Determine the (x, y) coordinate at the center of the cell enclosing the given text.  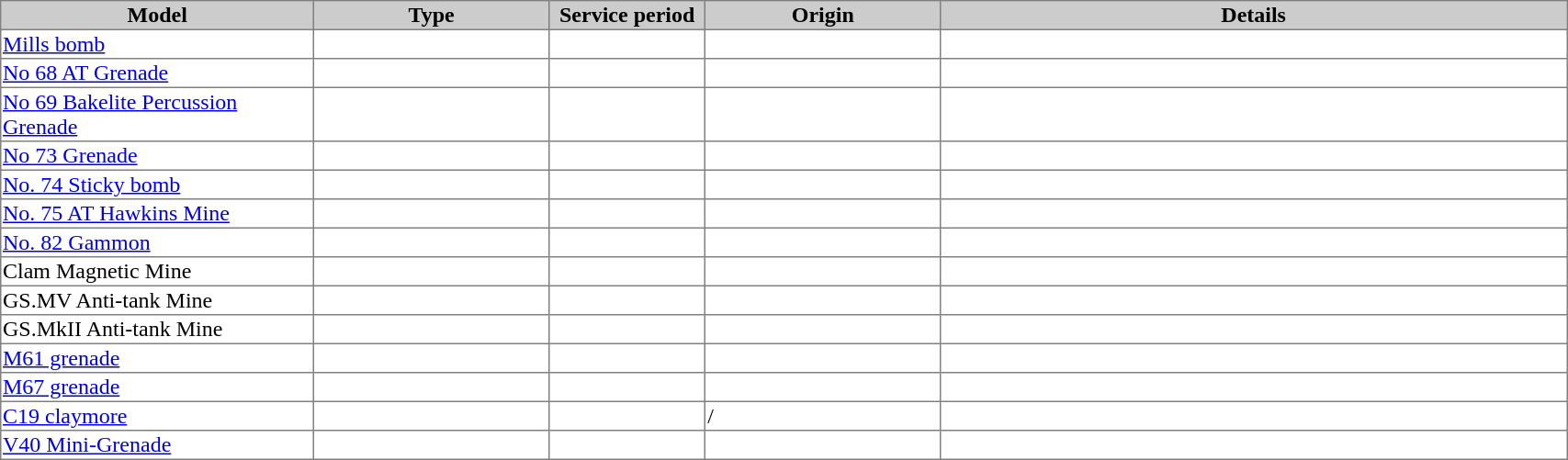
Mills bomb (158, 44)
No 73 Grenade (158, 156)
No. 82 Gammon (158, 242)
No 69 Bakelite Percussion Grenade (158, 114)
Service period (626, 16)
Type (432, 16)
V40 Mini-Grenade (158, 445)
GS.MkII Anti-tank Mine (158, 330)
/ (823, 416)
No 68 AT Grenade (158, 73)
Clam Magnetic Mine (158, 272)
GS.MV Anti-tank Mine (158, 300)
No. 74 Sticky bomb (158, 185)
Model (158, 16)
Origin (823, 16)
No. 75 AT Hawkins Mine (158, 214)
C19 claymore (158, 416)
Details (1254, 16)
M67 grenade (158, 387)
M61 grenade (158, 358)
